Scan for the cell matching the given text and deliver its (x, y) coordinate at center. 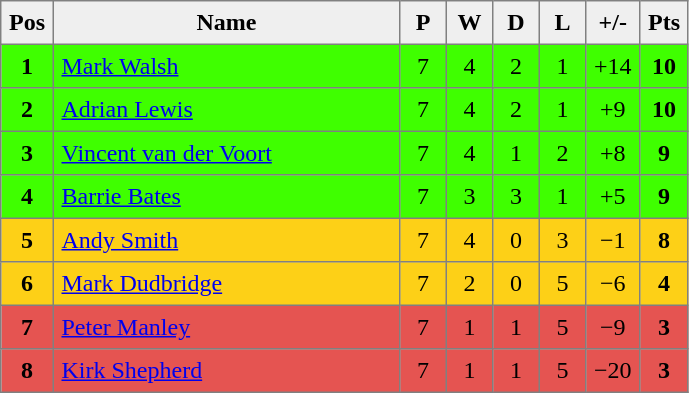
W (469, 23)
+5 (613, 197)
Barrie Bates (226, 197)
L (562, 23)
Pos (27, 23)
Pts (664, 23)
P (423, 23)
Vincent van der Voort (226, 153)
6 (27, 284)
Andy Smith (226, 240)
−20 (613, 371)
+8 (613, 153)
Mark Walsh (226, 66)
Name (226, 23)
Mark Dudbridge (226, 284)
−9 (613, 327)
Kirk Shepherd (226, 371)
+14 (613, 66)
Peter Manley (226, 327)
D (516, 23)
+/- (613, 23)
Adrian Lewis (226, 110)
+9 (613, 110)
−6 (613, 284)
−1 (613, 240)
